For the text-containing cell, return its midpoint in (x, y) coordinate format. 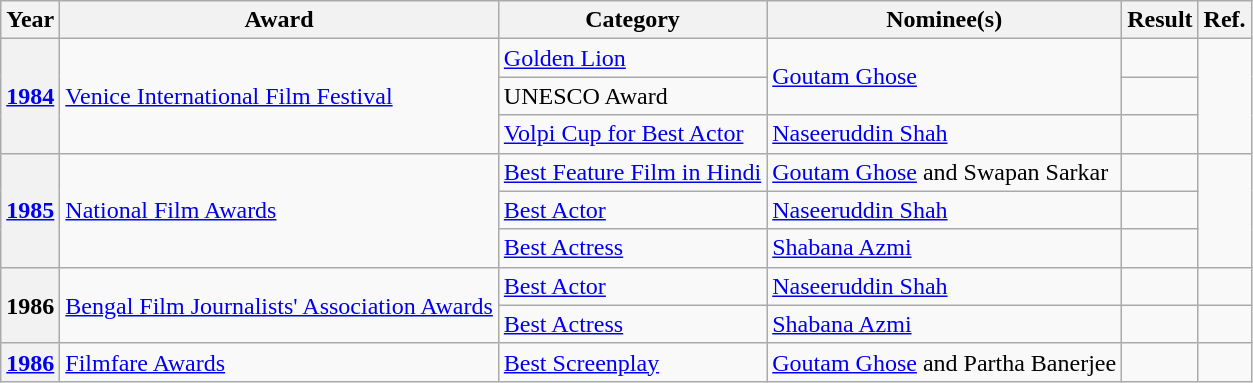
Best Feature Film in Hindi (632, 172)
Goutam Ghose and Partha Banerjee (944, 362)
Ref. (1224, 20)
Golden Lion (632, 58)
Nominee(s) (944, 20)
Volpi Cup for Best Actor (632, 134)
Year (30, 20)
Goutam Ghose and Swapan Sarkar (944, 172)
Venice International Film Festival (280, 96)
Award (280, 20)
Filmfare Awards (280, 362)
Best Screenplay (632, 362)
Result (1160, 20)
UNESCO Award (632, 96)
1984 (30, 96)
1985 (30, 210)
National Film Awards (280, 210)
Goutam Ghose (944, 77)
Category (632, 20)
Bengal Film Journalists' Association Awards (280, 305)
